Pinpoint the cell where the given text exists, returning its [X, Y] midpoint coordinate. 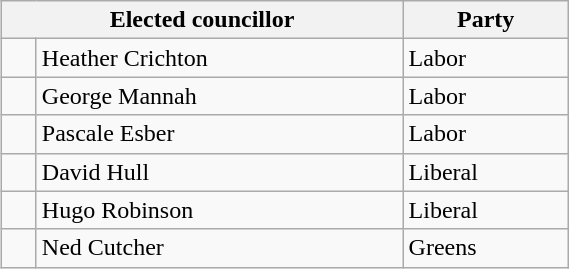
Ned Cutcher [220, 248]
Party [486, 20]
Elected councillor [202, 20]
David Hull [220, 172]
George Mannah [220, 96]
Hugo Robinson [220, 210]
Heather Crichton [220, 58]
Greens [486, 248]
Pascale Esber [220, 134]
